Extract the [X, Y] coordinate from the center of the cell holding the provided text.  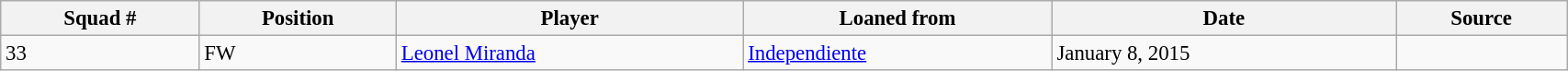
Source [1482, 18]
Position [298, 18]
Independiente [897, 53]
FW [298, 53]
33 [100, 53]
Loaned from [897, 18]
Squad # [100, 18]
Date [1224, 18]
Leonel Miranda [570, 53]
January 8, 2015 [1224, 53]
Player [570, 18]
